Extract the (X, Y) coordinate from the center of the cell holding the provided text.  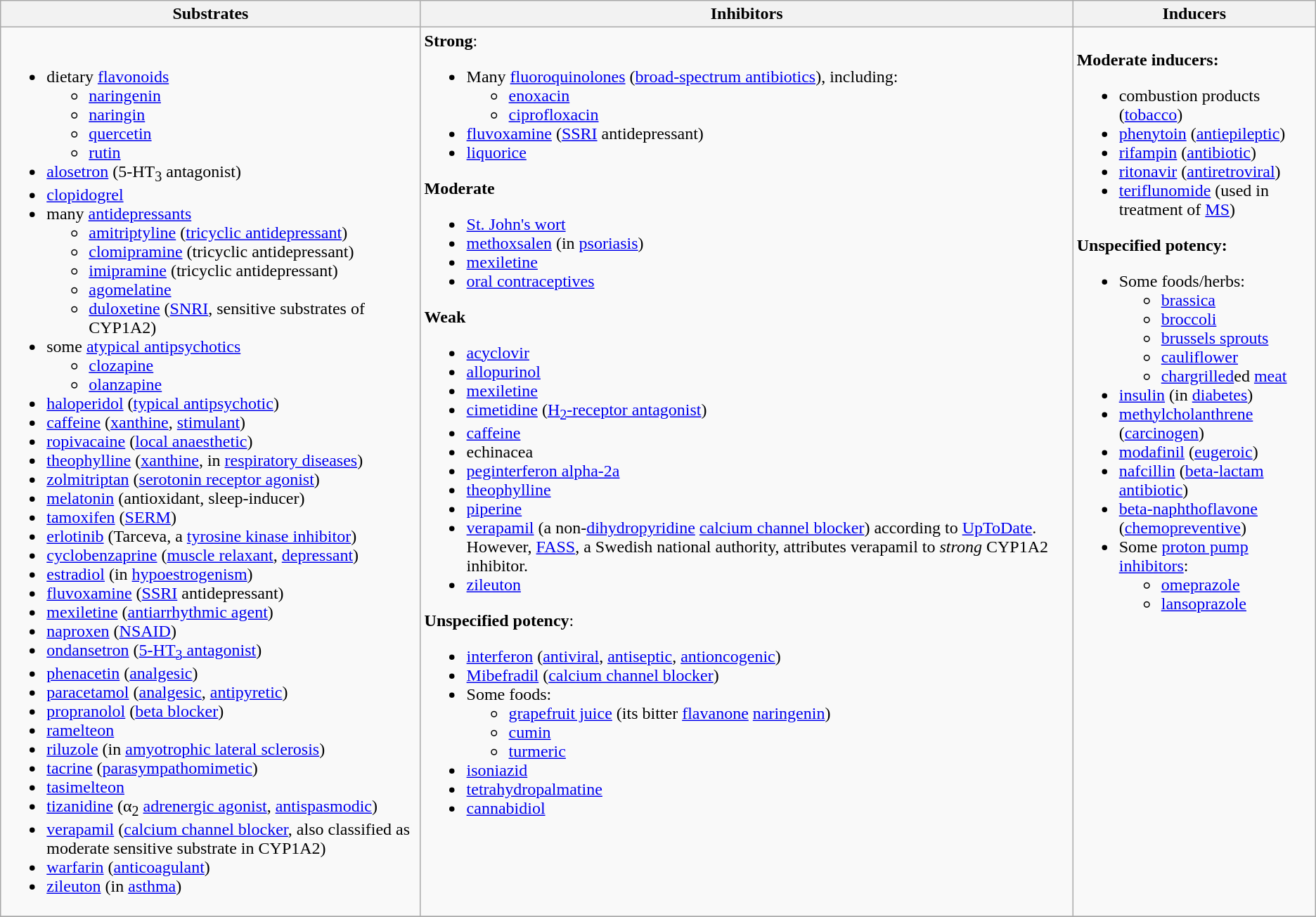
Substrates (211, 14)
Inhibitors (747, 14)
Inducers (1194, 14)
